Output the [x, y] coordinate of the center of the cell containing the given text.  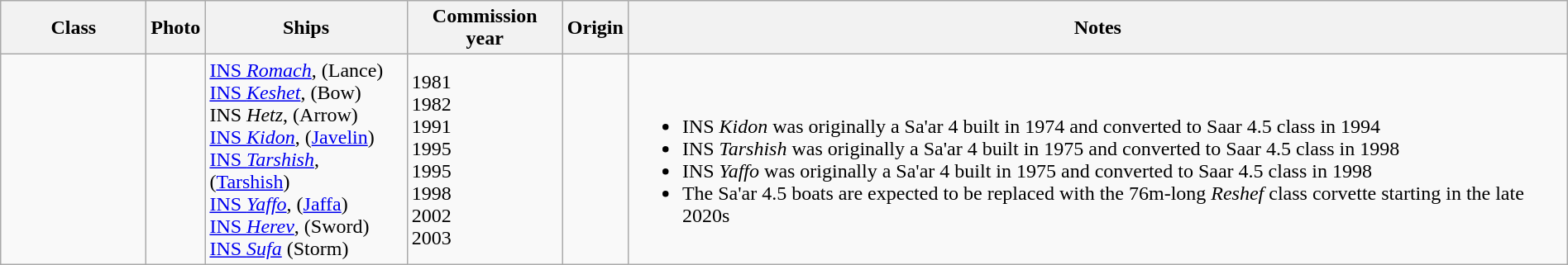
Commission year [485, 28]
19811982199119951995199820022003 [485, 159]
INS Romach, (Lance)INS Keshet, (Bow)INS Hetz, (Arrow)INS Kidon, (Javelin)INS Tarshish, (Tarshish)INS Yaffo, (Jaffa)INS Herev, (Sword)INS Sufa (Storm) [306, 159]
Ships [306, 28]
Origin [595, 28]
Class [74, 28]
Notes [1097, 28]
Photo [175, 28]
